Locate the cell with the specified text and output its (x, y) center coordinate. 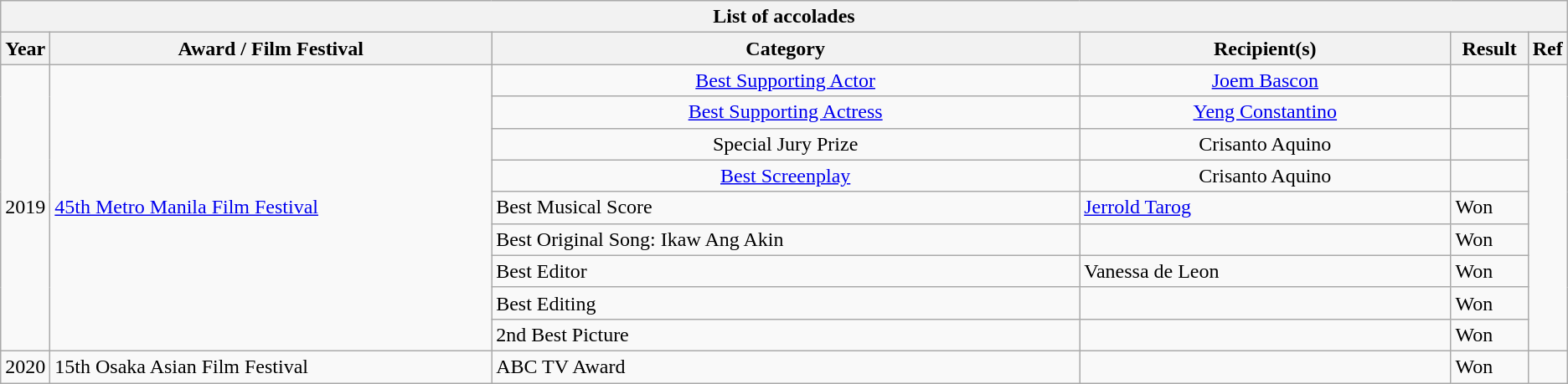
15th Osaka Asian Film Festival (271, 366)
2019 (25, 207)
45th Metro Manila Film Festival (271, 207)
Best Supporting Actress (786, 112)
Joem Bascon (1265, 80)
Best Screenplay (786, 176)
Result (1489, 49)
Jerrold Tarog (1265, 207)
Best Musical Score (786, 207)
Special Jury Prize (786, 144)
ABC TV Award (786, 366)
Category (786, 49)
2020 (25, 366)
Award / Film Festival (271, 49)
Recipient(s) (1265, 49)
Best Supporting Actor (786, 80)
List of accolades (784, 17)
2nd Best Picture (786, 335)
Best Editing (786, 303)
Best Original Song: Ikaw Ang Akin (786, 239)
Yeng Constantino (1265, 112)
Vanessa de Leon (1265, 271)
Year (25, 49)
Best Editor (786, 271)
Ref (1548, 49)
